Pinpoint the cell where the given text exists, returning its (X, Y) midpoint coordinate. 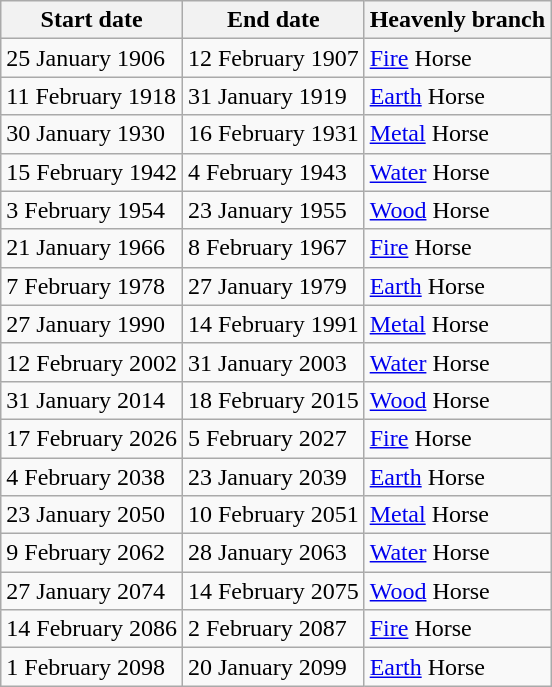
20 January 2099 (273, 667)
9 February 2062 (92, 553)
5 February 2027 (273, 438)
1 February 2098 (92, 667)
27 January 2074 (92, 591)
Heavenly branch (457, 20)
25 January 1906 (92, 58)
18 February 2015 (273, 400)
14 February 2075 (273, 591)
23 January 2050 (92, 515)
11 February 1918 (92, 96)
10 February 2051 (273, 515)
28 January 2063 (273, 553)
15 February 1942 (92, 172)
21 January 1966 (92, 248)
31 January 1919 (273, 96)
23 January 1955 (273, 210)
16 February 1931 (273, 134)
2 February 2087 (273, 629)
12 February 2002 (92, 362)
14 February 1991 (273, 324)
31 January 2014 (92, 400)
4 February 1943 (273, 172)
Start date (92, 20)
27 January 1990 (92, 324)
3 February 1954 (92, 210)
7 February 1978 (92, 286)
8 February 1967 (273, 248)
23 January 2039 (273, 477)
4 February 2038 (92, 477)
14 February 2086 (92, 629)
30 January 1930 (92, 134)
27 January 1979 (273, 286)
12 February 1907 (273, 58)
End date (273, 20)
17 February 2026 (92, 438)
31 January 2003 (273, 362)
